Return (X, Y) of the center of cell containing provided text 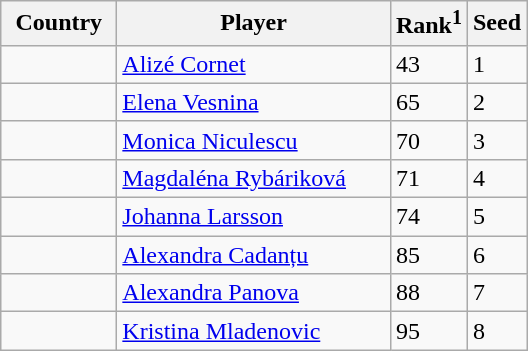
2 (496, 102)
85 (428, 255)
Alexandra Panova (254, 293)
Alexandra Cadanțu (254, 255)
7 (496, 293)
Monica Niculescu (254, 140)
95 (428, 331)
Kristina Mladenovic (254, 331)
1 (496, 64)
Player (254, 24)
65 (428, 102)
Magdaléna Rybáriková (254, 178)
43 (428, 64)
6 (496, 255)
3 (496, 140)
71 (428, 178)
4 (496, 178)
Rank1 (428, 24)
70 (428, 140)
5 (496, 217)
Elena Vesnina (254, 102)
88 (428, 293)
74 (428, 217)
Country (59, 24)
Johanna Larsson (254, 217)
8 (496, 331)
Seed (496, 24)
Alizé Cornet (254, 64)
